Capture the cell that displays the provided text and extract its [X, Y] central coordinate. 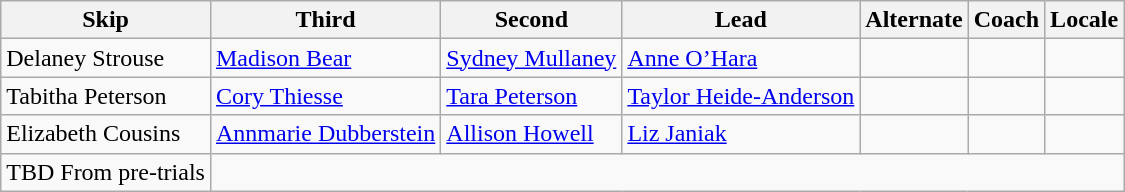
Tara Peterson [532, 96]
Tabitha Peterson [106, 96]
Allison Howell [532, 134]
Skip [106, 20]
Third [325, 20]
Madison Bear [325, 58]
Alternate [914, 20]
Delaney Strouse [106, 58]
Sydney Mullaney [532, 58]
TBD From pre-trials [106, 172]
Locale [1084, 20]
Liz Janiak [741, 134]
Lead [741, 20]
Annmarie Dubberstein [325, 134]
Taylor Heide-Anderson [741, 96]
Second [532, 20]
Coach [1006, 20]
Elizabeth Cousins [106, 134]
Cory Thiesse [325, 96]
Anne O’Hara [741, 58]
